Find where the given text appears and provide that cell's center as [x, y] coordinate. 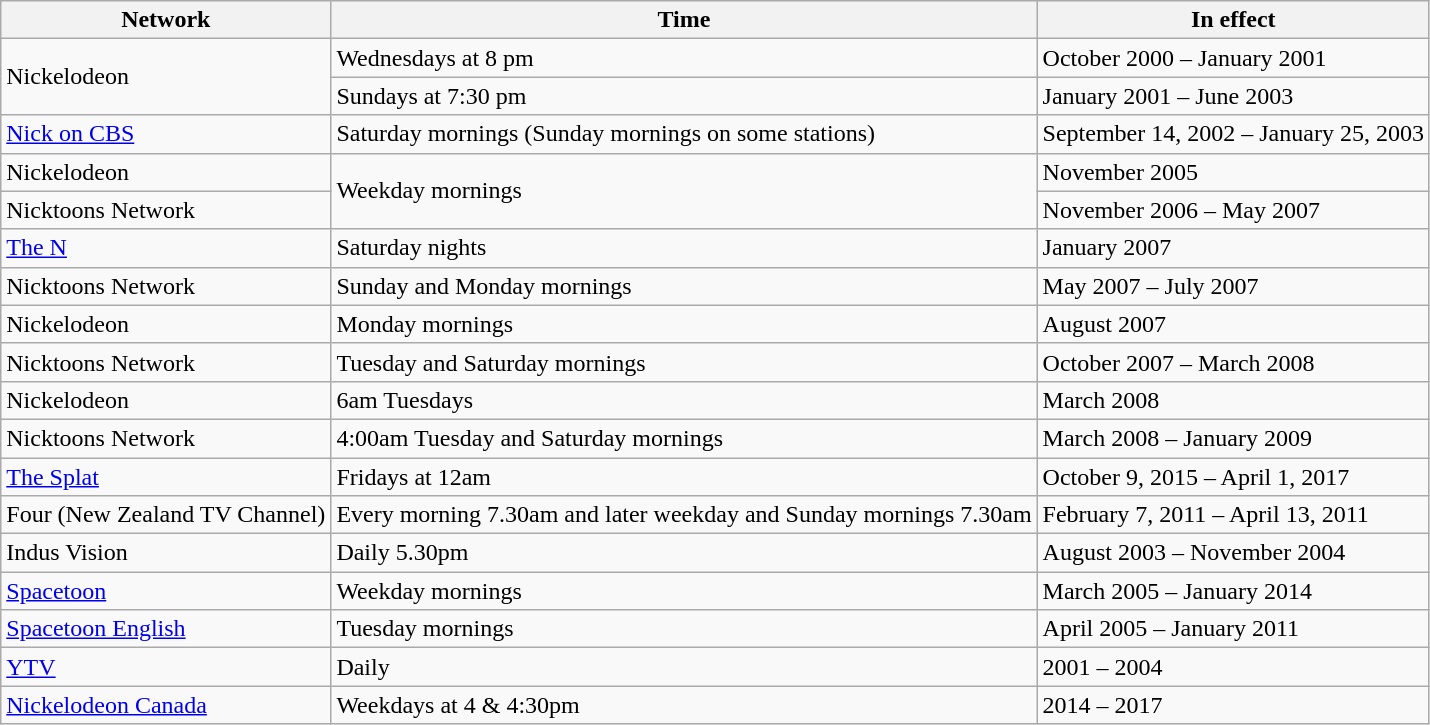
The N [166, 248]
October 9, 2015 – April 1, 2017 [1233, 477]
Monday mornings [684, 324]
Daily 5.30pm [684, 553]
March 2008 – January 2009 [1233, 438]
Every morning 7.30am and later weekday and Sunday mornings 7.30am [684, 515]
April 2005 – January 2011 [1233, 629]
January 2007 [1233, 248]
May 2007 – July 2007 [1233, 286]
March 2008 [1233, 400]
The Splat [166, 477]
November 2006 – May 2007 [1233, 210]
August 2007 [1233, 324]
August 2003 – November 2004 [1233, 553]
Tuesday mornings [684, 629]
YTV [166, 667]
Spacetoon English [166, 629]
6am Tuesdays [684, 400]
Four (New Zealand TV Channel) [166, 515]
Fridays at 12am [684, 477]
January 2001 – June 2003 [1233, 96]
Network [166, 20]
September 14, 2002 – January 25, 2003 [1233, 134]
Spacetoon [166, 591]
2014 – 2017 [1233, 705]
2001 – 2004 [1233, 667]
Nickelodeon Canada [166, 705]
Daily [684, 667]
In effect [1233, 20]
March 2005 – January 2014 [1233, 591]
February 7, 2011 – April 13, 2011 [1233, 515]
October 2000 – January 2001 [1233, 58]
Time [684, 20]
Nick on CBS [166, 134]
Sundays at 7:30 pm [684, 96]
October 2007 – March 2008 [1233, 362]
Indus Vision [166, 553]
Sunday and Monday mornings [684, 286]
4:00am Tuesday and Saturday mornings [684, 438]
November 2005 [1233, 172]
Saturday mornings (Sunday mornings on some stations) [684, 134]
Saturday nights [684, 248]
Wednesdays at 8 pm [684, 58]
Weekdays at 4 & 4:30pm [684, 705]
Tuesday and Saturday mornings [684, 362]
